Identify which cell holds the provided text, then report its (x, y) central coordinate. 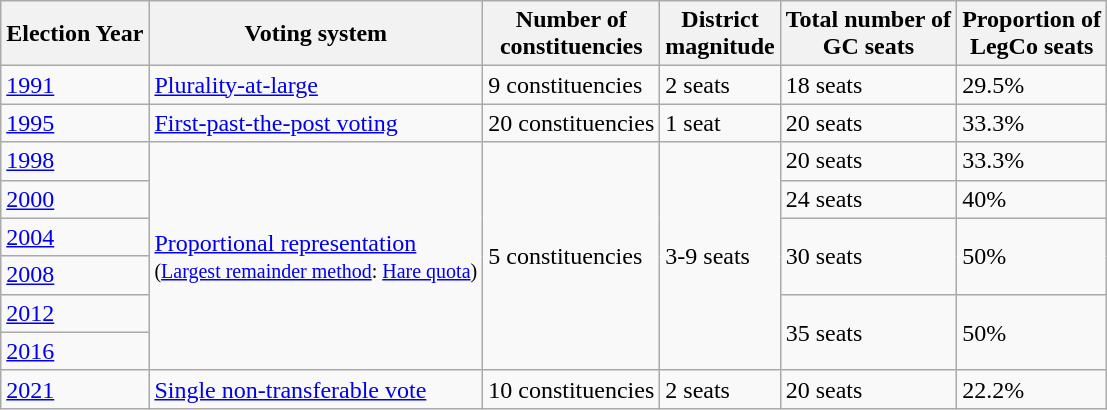
District magnitude (720, 34)
2004 (75, 237)
Plurality-at-large (316, 85)
2012 (75, 313)
1995 (75, 123)
40% (1032, 199)
Voting system (316, 34)
22.2% (1032, 389)
5 constituencies (572, 256)
1998 (75, 161)
20 constituencies (572, 123)
Proportional representation (Largest remainder method: Hare quota) (316, 256)
Number of constituencies (572, 34)
3-9 seats (720, 256)
1 seat (720, 123)
First-past-the-post voting (316, 123)
30 seats (868, 256)
Proportion of LegCo seats (1032, 34)
2016 (75, 351)
2021 (75, 389)
18 seats (868, 85)
24 seats (868, 199)
2008 (75, 275)
2000 (75, 199)
1991 (75, 85)
Total number of GC seats (868, 34)
Election Year (75, 34)
29.5% (1032, 85)
9 constituencies (572, 85)
10 constituencies (572, 389)
Single non-transferable vote (316, 389)
35 seats (868, 332)
